Return (x, y) of the center of cell containing provided text 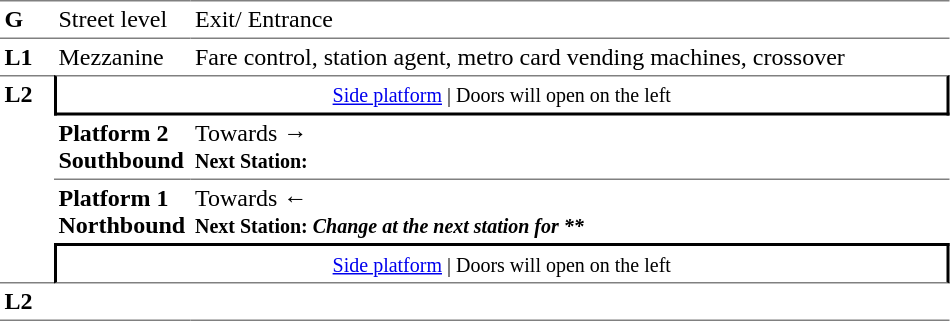
G (27, 20)
Street level (122, 20)
L1 (27, 57)
Fare control, station agent, metro card vending machines, crossover (570, 57)
Exit/ Entrance (570, 20)
L2 (27, 179)
Platform 2Southbound (122, 148)
Towards → Next Station: (570, 148)
Towards ← Next Station: Change at the next station for ** (570, 212)
Platform 1Northbound (122, 212)
Mezzanine (122, 57)
